Search for the cell housing the specified text and yield its (x, y) center coordinate. 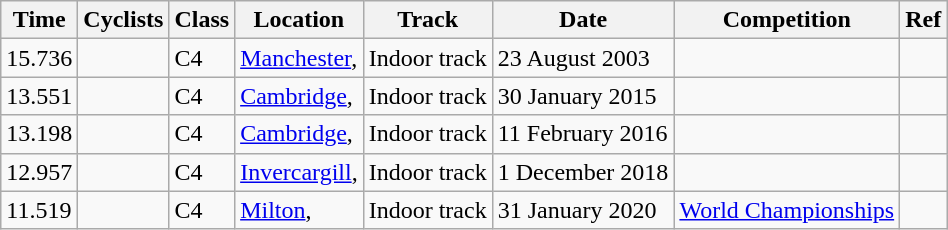
World Championships (787, 210)
Location (300, 20)
11 February 2016 (583, 134)
11.519 (40, 210)
12.957 (40, 172)
Manchester, (300, 58)
31 January 2020 (583, 210)
13.551 (40, 96)
15.736 (40, 58)
Date (583, 20)
Time (40, 20)
30 January 2015 (583, 96)
Competition (787, 20)
23 August 2003 (583, 58)
13.198 (40, 134)
Class (202, 20)
Ref (924, 20)
Invercargill, (300, 172)
Milton, (300, 210)
Cyclists (124, 20)
1 December 2018 (583, 172)
Track (428, 20)
